Find where the given text appears and provide that cell's center as [X, Y] coordinate. 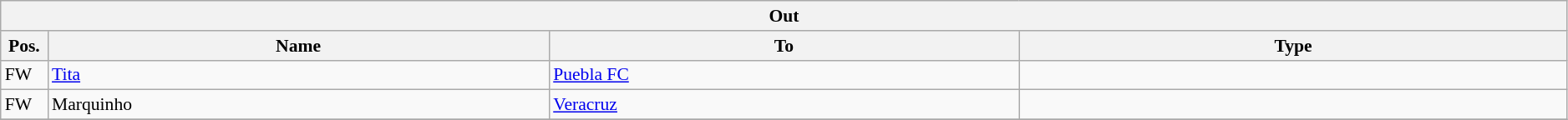
Puebla FC [784, 75]
To [784, 46]
Pos. [24, 46]
Tita [298, 75]
Veracruz [784, 105]
Type [1293, 46]
Name [298, 46]
Marquinho [298, 105]
Out [784, 16]
